Detect which cell encompasses the target text, then output its (X, Y) center coordinate. 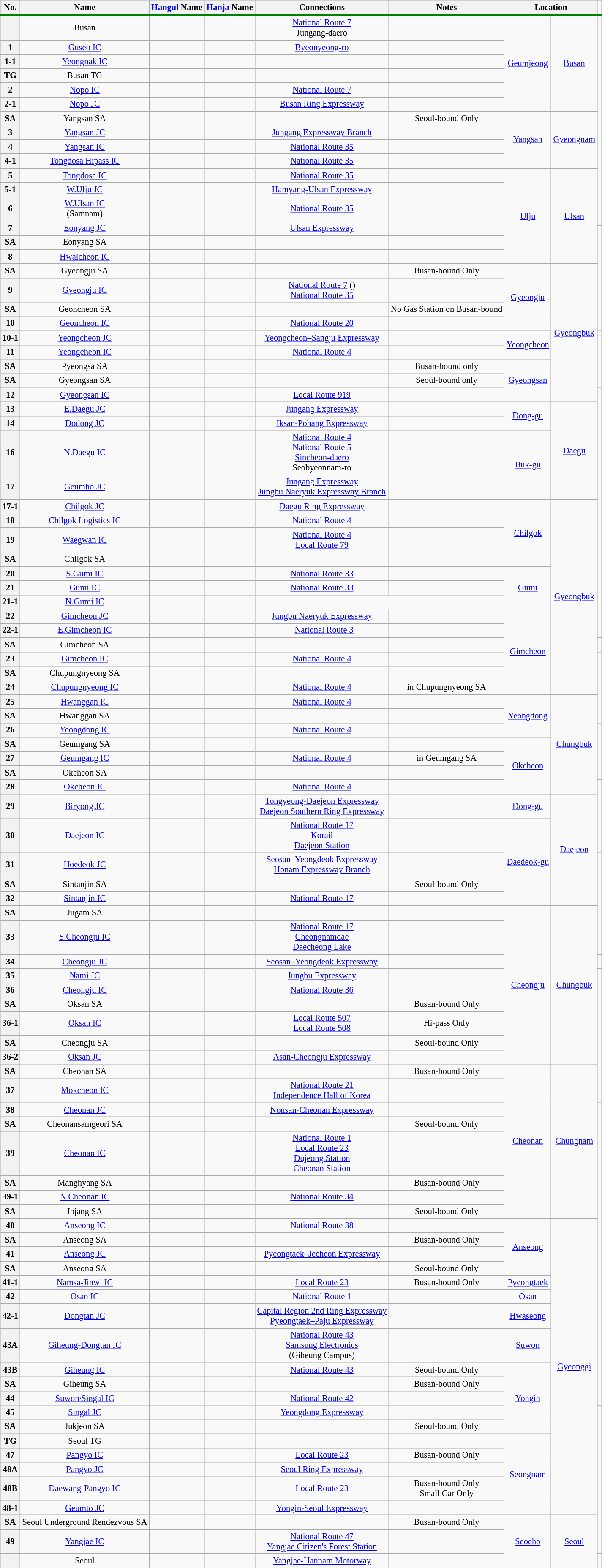
Okcheon (528, 766)
Seosan–Yeongdeok Expressway (322, 962)
Pyeongtaek–Jecheon Expressway (322, 1254)
Cheonan (528, 1141)
6 (10, 209)
43A (10, 1345)
National Route 17 (322, 899)
Eonyang JC (84, 228)
Local Route 507Local Route 508 (322, 1023)
Suwon (528, 1345)
36-2 (10, 1057)
Tongdosa Hipass IC (84, 161)
No. (10, 8)
Giheung-Dongtan IC (84, 1345)
38 (10, 1110)
Busan-bound only (447, 366)
27 (10, 758)
Chilgok Logistics IC (84, 521)
Geumjeong (528, 63)
Singal JC (84, 1412)
Yongin-Seoul Expressway (322, 1508)
Asan-Cheongju Expressway (322, 1057)
17 (10, 487)
48A (10, 1469)
43B (10, 1370)
Geumgang SA (84, 744)
Cheonan SA (84, 1071)
Capital Region 2nd Ring Expressway Pyeongtaek–Paju Expressway (322, 1316)
Gimcheon (528, 652)
Yangsan IC (84, 147)
23 (10, 659)
S.Cheongju IC (84, 937)
18 (10, 521)
Yeongdong Expressway (322, 1412)
1-1 (10, 61)
Jungang Expressway (322, 409)
32 (10, 899)
Gumi IC (84, 587)
Notes (447, 8)
Geumto JC (84, 1508)
Jungbu Expressway (322, 975)
Cheonan IC (84, 1153)
Gumi (528, 587)
Jungang Expressway Branch (322, 133)
Hwanggan IC (84, 702)
Gimcheon IC (84, 659)
Pyeongtaek (528, 1282)
Nonsan-Cheonan Expressway (322, 1110)
Geoncheon SA (84, 309)
Ipjang SA (84, 1211)
Gyeongsan (528, 380)
36 (10, 990)
26 (10, 730)
14 (10, 423)
Yeongcheon IC (84, 352)
Geumgang IC (84, 758)
29 (10, 806)
Hwalcheon IC (84, 257)
Anseong (528, 1247)
13 (10, 409)
Dongtan JC (84, 1316)
W.Ulju JC (84, 189)
Yangsan JC (84, 133)
45 (10, 1412)
National Route 4 Local Route 79 (322, 540)
Giheung SA (84, 1384)
25 (10, 702)
Chilgok (528, 533)
36-1 (10, 1023)
Oksan JC (84, 1057)
Yeongdong (528, 716)
National Route 42 (322, 1398)
49 (10, 1541)
Tongdosa IC (84, 175)
National Route 4 National Route 5 Sincheon-daeroSeobyeonnam-ro (322, 453)
16 (10, 453)
Yangjae IC (84, 1541)
Okcheon SA (84, 773)
Yangjae-Hannam Motorway (322, 1561)
30 (10, 836)
Jukjeon SA (84, 1426)
Yangsan SA (84, 118)
Seoul Ring Expressway (322, 1469)
17-1 (10, 506)
3 (10, 133)
Chungnam (575, 1141)
Geoncheon IC (84, 323)
Seoul TG (84, 1441)
National Route 34 (322, 1197)
Jungang Expressway Jungbu Naeryuk Expressway Branch (322, 487)
National Route 20 (322, 323)
22 (10, 616)
Anseong IC (84, 1226)
20 (10, 574)
Location (551, 8)
Daegu Ring Expressway (322, 506)
National Route 47Yangjae Citizen's Forest Station (322, 1541)
E.Daegu JC (84, 409)
Hwanggan SA (84, 716)
Yeongcheon (528, 345)
Pyeongsa SA (84, 366)
Yeongnak IC (84, 61)
5-1 (10, 189)
Buk-gu (528, 465)
11 (10, 352)
Dodong JC (84, 423)
Gyeongju SA (84, 271)
Cheonansamgeori SA (84, 1124)
Busan Ring Expressway (322, 104)
Giheung IC (84, 1370)
Pangyo JC (84, 1469)
1 (10, 47)
37 (10, 1090)
Suwon·Singal IC (84, 1398)
19 (10, 540)
41 (10, 1254)
28 (10, 787)
2-1 (10, 104)
Daedeok-gu (528, 862)
47 (10, 1455)
Pangyo IC (84, 1455)
National Route 3 (322, 630)
Gyeonggi (575, 1367)
National Route 7Jungang-daero (322, 28)
44 (10, 1398)
Gyeongju (528, 298)
Cheongju JC (84, 962)
N.Daegu IC (84, 453)
Ulju (528, 216)
Biryong JC (84, 806)
5 (10, 175)
12 (10, 395)
National Route 38 (322, 1226)
24 (10, 687)
National Route 1 (322, 1297)
Chupungnyeong SA (84, 673)
Hwaseong (528, 1316)
Byeonyeong-ro (322, 47)
Manghyang SA (84, 1183)
42-1 (10, 1316)
Yeongdong IC (84, 730)
Nopo IC (84, 90)
E.Gimcheon IC (84, 630)
Hi-pass Only (447, 1023)
4-1 (10, 161)
Eonyang SA (84, 242)
Anseong JC (84, 1254)
Chilgok SA (84, 559)
Hamyang-Ulsan Expressway (322, 189)
10-1 (10, 338)
No Gas Station on Busan-bound (447, 309)
7 (10, 228)
31 (10, 865)
Hangul Name (177, 8)
48B (10, 1489)
40 (10, 1226)
Osan (528, 1297)
Sintanjin SA (84, 884)
Yeongcheon–Sangju Expressway (322, 338)
42 (10, 1297)
9 (10, 290)
Gyeongsan SA (84, 380)
Chilgok JC (84, 506)
Oksan SA (84, 1004)
21-1 (10, 602)
Busan TG (84, 76)
W.Ulsan IC(Samnam) (84, 209)
Osan IC (84, 1297)
in Geumgang SA (447, 758)
Oksan IC (84, 1023)
Yongin (528, 1398)
Seosan–Yeongdeok Expressway Honam Expressway Branch (322, 865)
Yangsan (528, 139)
Hanja Name (230, 8)
Geumho JC (84, 487)
Sintanjin IC (84, 899)
Tongyeong-Daejeon Expressway Daejeon Southern Ring Expressway (322, 806)
Namsa-Jinwi IC (84, 1282)
Cheongju (528, 985)
N.Gumi IC (84, 602)
Cheongju SA (84, 1043)
Guseo IC (84, 47)
35 (10, 975)
Name (84, 8)
Seoul-bound only (447, 380)
National Route 7 () National Route 35 (322, 290)
Cheongju IC (84, 990)
Yeongcheon JC (84, 338)
Connections (322, 8)
National Route 36 (322, 990)
Jugam SA (84, 912)
Chupungnyeong IC (84, 687)
N.Cheonan IC (84, 1197)
Daejeon (575, 850)
22-1 (10, 630)
Gimcheon JC (84, 616)
10 (10, 323)
Daewang-Pangyo IC (84, 1489)
National Route 7 (322, 90)
39-1 (10, 1197)
Hoedeok JC (84, 865)
Seocho (528, 1541)
Ulsan (575, 216)
Iksan-Pohang Expressway (322, 423)
Okcheon IC (84, 787)
Waegwan IC (84, 540)
34 (10, 962)
National Route 21Independence Hall of Korea (322, 1090)
Daejeon IC (84, 836)
Jungbu Naeryuk Expressway (322, 616)
Daegu (575, 451)
National Route 17KorailDaejeon Station (322, 836)
Ulsan Expressway (322, 228)
Nopo JC (84, 104)
48-1 (10, 1508)
Gyeongnam (575, 139)
in Chupungnyeong SA (447, 687)
National Route 17CheongnamdaeDaecheong Lake (322, 937)
8 (10, 257)
Cheonan JC (84, 1110)
Busan-bound OnlySmall Car Only (447, 1489)
2 (10, 90)
Seongnam (528, 1474)
33 (10, 937)
39 (10, 1153)
Local Route 919 (322, 395)
Mokcheon IC (84, 1090)
National Route 43Samsung Electronics(Giheung Campus) (322, 1345)
Nami JC (84, 975)
Gyeongsan IC (84, 395)
21 (10, 587)
Gimcheon SA (84, 645)
National Route 43 (322, 1370)
4 (10, 147)
National Route 1Local Route 23Dujeong StationCheonan Station (322, 1153)
Seoul Underground Rendezvous SA (84, 1522)
Gyeongju IC (84, 290)
S.Gumi IC (84, 574)
41-1 (10, 1282)
